Return [X, Y] of the center of cell containing provided text 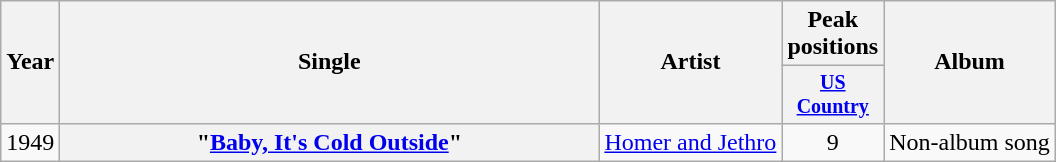
Non-album song [970, 142]
Year [30, 62]
9 [833, 142]
1949 [30, 142]
Single [330, 62]
Album [970, 62]
Artist [690, 62]
Peakpositions [833, 34]
"Baby, It's Cold Outside" [330, 142]
Homer and Jethro [690, 142]
US Country [833, 94]
